For the text-containing cell, return its midpoint in (x, y) coordinate format. 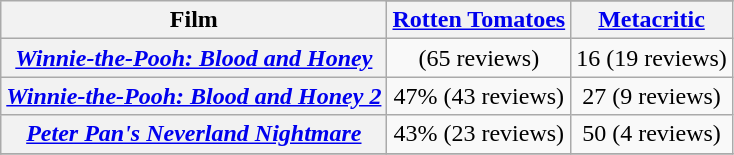
Rotten Tomatoes (479, 20)
Winnie-the-Pooh: Blood and Honey (194, 58)
43% (23 reviews) (479, 134)
Film (194, 20)
(65 reviews) (479, 58)
Peter Pan's Neverland Nightmare (194, 134)
27 (9 reviews) (652, 96)
Metacritic (652, 20)
16 (19 reviews) (652, 58)
50 (4 reviews) (652, 134)
Winnie-the-Pooh: Blood and Honey 2 (194, 96)
47% (43 reviews) (479, 96)
